Output the (X, Y) coordinate of the center of the cell containing the given text.  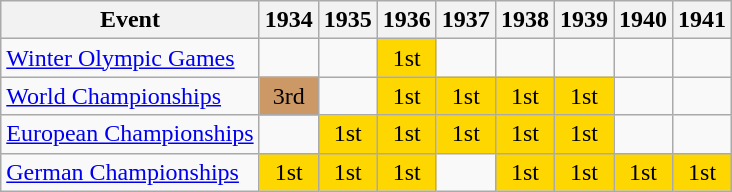
Event (130, 20)
European Championships (130, 134)
German Championships (130, 172)
1936 (406, 20)
1935 (348, 20)
1934 (288, 20)
1941 (702, 20)
1939 (584, 20)
1940 (644, 20)
1937 (466, 20)
World Championships (130, 96)
3rd (288, 96)
Winter Olympic Games (130, 58)
1938 (524, 20)
